From the cell containing the given text, extract its center point as [X, Y] coordinate. 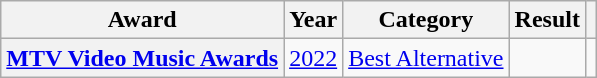
Best Alternative [426, 58]
Award [142, 20]
Category [426, 20]
Year [314, 20]
2022 [314, 58]
Result [547, 20]
MTV Video Music Awards [142, 58]
